Output the (x, y) coordinate of the center of the cell containing the given text.  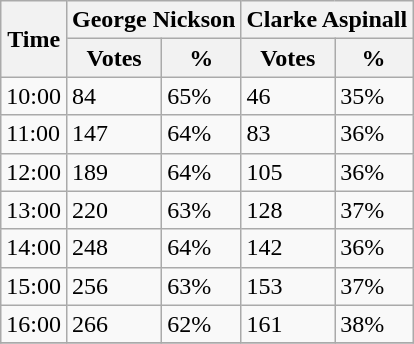
14:00 (34, 248)
266 (114, 324)
153 (288, 286)
161 (288, 324)
84 (114, 96)
220 (114, 210)
105 (288, 172)
Time (34, 39)
256 (114, 286)
46 (288, 96)
35% (374, 96)
147 (114, 134)
142 (288, 248)
128 (288, 210)
15:00 (34, 286)
38% (374, 324)
11:00 (34, 134)
13:00 (34, 210)
10:00 (34, 96)
65% (202, 96)
62% (202, 324)
12:00 (34, 172)
189 (114, 172)
16:00 (34, 324)
248 (114, 248)
83 (288, 134)
George Nickson (153, 20)
Clarke Aspinall (327, 20)
